Scan for the cell matching the given text and deliver its [X, Y] coordinate at center. 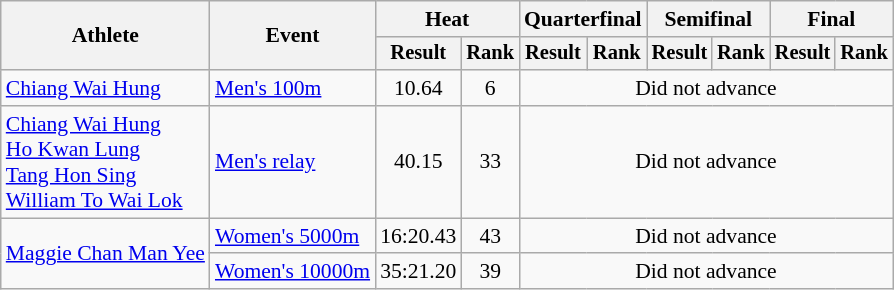
Athlete [106, 36]
Quarterfinal [583, 19]
Chiang Wai Hung Ho Kwan Lung Tang Hon Sing William To Wai Lok [106, 162]
43 [490, 236]
Chiang Wai Hung [106, 88]
Women's 10000m [292, 272]
40.15 [418, 162]
Semifinal [708, 19]
6 [490, 88]
Men's 100m [292, 88]
10.64 [418, 88]
39 [490, 272]
33 [490, 162]
Men's relay [292, 162]
Maggie Chan Man Yee [106, 254]
Heat [447, 19]
Final [832, 19]
Women's 5000m [292, 236]
Event [292, 36]
16:20.43 [418, 236]
35:21.20 [418, 272]
